Search for the cell housing the specified text and yield its [x, y] center coordinate. 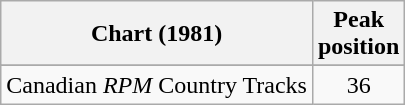
Canadian RPM Country Tracks [157, 85]
Peakposition [358, 34]
Chart (1981) [157, 34]
36 [358, 85]
